Search for the cell housing the specified text and yield its (x, y) center coordinate. 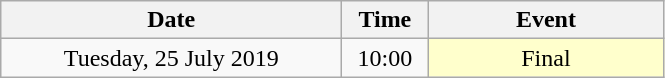
Tuesday, 25 July 2019 (172, 58)
Event (546, 20)
Time (385, 20)
Final (546, 58)
10:00 (385, 58)
Date (172, 20)
